Find where the given text appears and provide that cell's center as (X, Y) coordinate. 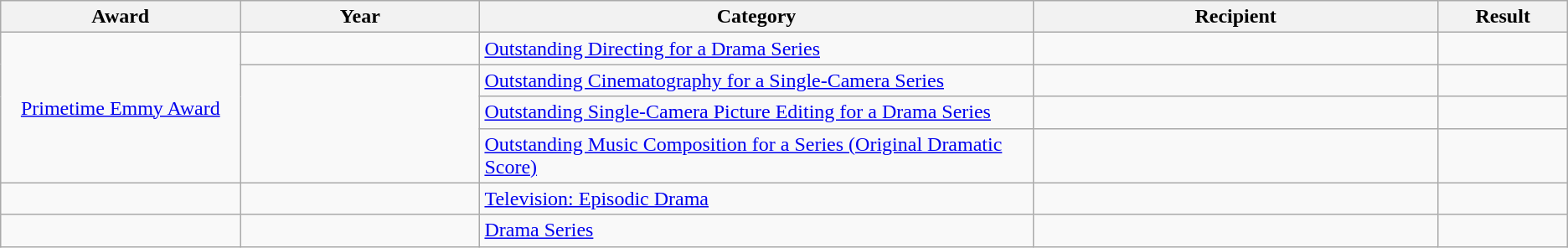
Outstanding Directing for a Drama Series (756, 49)
Television: Episodic Drama (756, 199)
Category (756, 17)
Outstanding Music Composition for a Series (Original Dramatic Score) (756, 156)
Result (1503, 17)
Outstanding Cinematography for a Single-Camera Series (756, 80)
Recipient (1235, 17)
Drama Series (756, 230)
Outstanding Single-Camera Picture Editing for a Drama Series (756, 112)
Primetime Emmy Award (121, 107)
Award (121, 17)
Year (360, 17)
